From the cell containing the given text, extract its center point as (X, Y) coordinate. 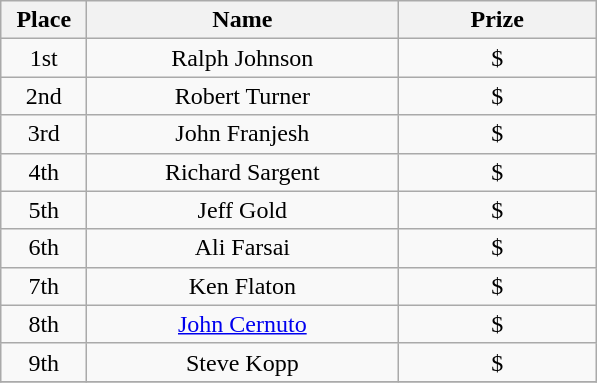
John Franjesh (242, 134)
9th (44, 362)
Prize (498, 20)
3rd (44, 134)
Robert Turner (242, 96)
Ralph Johnson (242, 58)
5th (44, 210)
4th (44, 172)
Name (242, 20)
Ken Flaton (242, 286)
Ali Farsai (242, 248)
Jeff Gold (242, 210)
8th (44, 324)
1st (44, 58)
6th (44, 248)
Steve Kopp (242, 362)
7th (44, 286)
2nd (44, 96)
Place (44, 20)
Richard Sargent (242, 172)
John Cernuto (242, 324)
